Detect which cell encompasses the target text, then output its [X, Y] center coordinate. 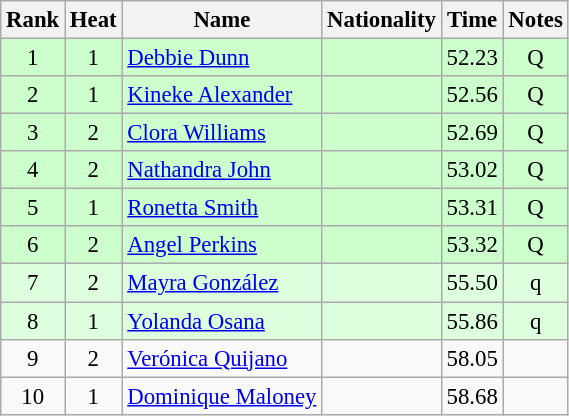
Yolanda Osana [222, 321]
Rank [33, 20]
52.56 [472, 95]
Heat [94, 20]
Mayra González [222, 283]
7 [33, 283]
Nathandra John [222, 170]
10 [33, 396]
55.86 [472, 321]
Name [222, 20]
52.69 [472, 133]
5 [33, 208]
Ronetta Smith [222, 208]
6 [33, 245]
53.32 [472, 245]
58.05 [472, 358]
Debbie Dunn [222, 58]
53.02 [472, 170]
8 [33, 321]
Kineke Alexander [222, 95]
55.50 [472, 283]
9 [33, 358]
4 [33, 170]
Clora Williams [222, 133]
Notes [536, 20]
Dominique Maloney [222, 396]
Time [472, 20]
Nationality [382, 20]
Verónica Quijano [222, 358]
53.31 [472, 208]
3 [33, 133]
Angel Perkins [222, 245]
58.68 [472, 396]
52.23 [472, 58]
